Search for the cell housing the specified text and yield its (x, y) center coordinate. 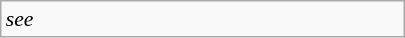
see (203, 19)
